Search for the cell housing the specified text and yield its [x, y] center coordinate. 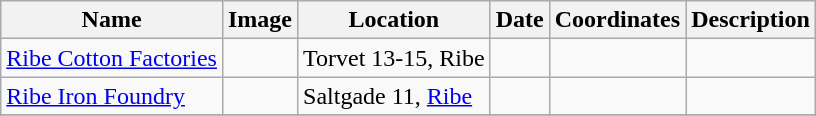
Ribe Cotton Factories [112, 58]
Torvet 13-15, Ribe [394, 58]
Saltgade 11, Ribe [394, 96]
Image [260, 20]
Location [394, 20]
Ribe Iron Foundry [112, 96]
Date [520, 20]
Coordinates [617, 20]
Name [112, 20]
Description [751, 20]
